Provide the (x, y) coordinate of the cell's center where the given text is located.  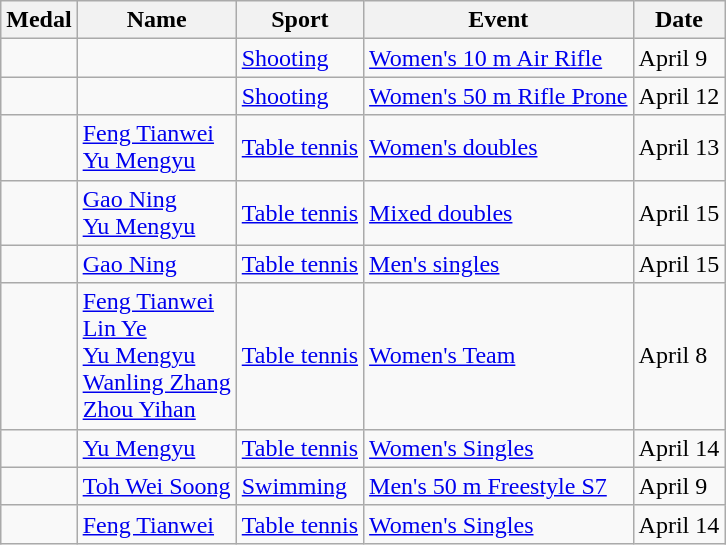
Gao Ning (156, 264)
Women's Team (498, 356)
Feng Tianwei (156, 524)
Mixed doubles (498, 212)
Gao NingYu Mengyu (156, 212)
Feng TianweiLin YeYu MengyuWanling ZhangZhou Yihan (156, 356)
Men's 50 m Freestyle S7 (498, 486)
Swimming (300, 486)
Feng TianweiYu Mengyu (156, 148)
Men's singles (498, 264)
Date (679, 20)
Toh Wei Soong (156, 486)
April 13 (679, 148)
Yu Mengyu (156, 448)
Medal (39, 20)
Women's doubles (498, 148)
Name (156, 20)
April 12 (679, 96)
Women's 10 m Air Rifle (498, 58)
Event (498, 20)
Women's 50 m Rifle Prone (498, 96)
April 8 (679, 356)
Sport (300, 20)
